Search for the cell housing the specified text and yield its (X, Y) center coordinate. 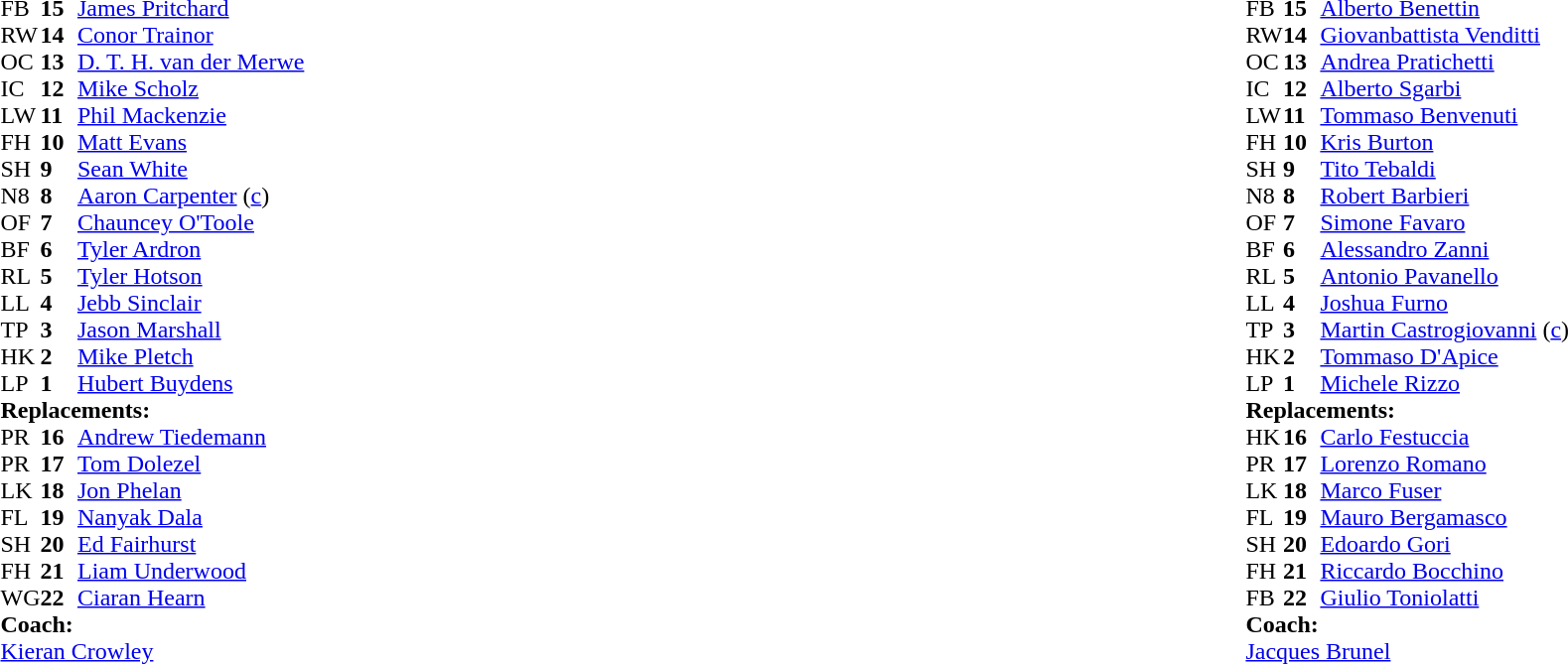
Conor Trainor (191, 36)
WG (20, 598)
Nanyak Dala (191, 518)
Tyler Ardron (191, 250)
Jebb Sinclair (191, 304)
Matt Evans (191, 143)
Ed Fairhurst (191, 544)
Andrew Tiedemann (191, 437)
Jason Marshall (191, 330)
Mike Pletch (191, 357)
Tyler Hotson (191, 276)
Coach: (152, 625)
D. T. H. van der Merwe (191, 62)
Kieran Crowley (152, 651)
Mike Scholz (191, 89)
Tom Dolezel (191, 465)
Liam Underwood (191, 572)
Chauncey O'Toole (191, 222)
Replacements: (152, 411)
Ciaran Hearn (191, 598)
Phil Mackenzie (191, 115)
Hubert Buydens (191, 383)
Sean White (191, 169)
FB (1264, 598)
Jon Phelan (191, 490)
Aaron Carpenter (c) (191, 197)
